Detect which cell encompasses the target text, then output its [X, Y] center coordinate. 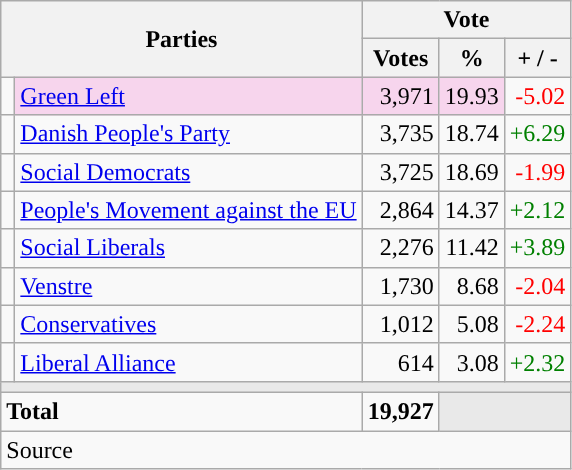
1,730 [400, 286]
-1.99 [538, 172]
19,927 [400, 411]
8.68 [472, 286]
3,725 [400, 172]
Votes [400, 58]
14.37 [472, 210]
Total [182, 411]
Venstre [188, 286]
-2.04 [538, 286]
+ / - [538, 58]
5.08 [472, 324]
Conservatives [188, 324]
+6.29 [538, 134]
18.69 [472, 172]
+3.89 [538, 248]
Source [286, 449]
+2.32 [538, 362]
Vote [466, 20]
+2.12 [538, 210]
18.74 [472, 134]
Danish People's Party [188, 134]
2,276 [400, 248]
3,735 [400, 134]
% [472, 58]
-2.24 [538, 324]
3,971 [400, 96]
-5.02 [538, 96]
3.08 [472, 362]
1,012 [400, 324]
Green Left [188, 96]
614 [400, 362]
Social Democrats [188, 172]
Parties [182, 39]
11.42 [472, 248]
2,864 [400, 210]
People's Movement against the EU [188, 210]
Liberal Alliance [188, 362]
Social Liberals [188, 248]
19.93 [472, 96]
